Detect which cell encompasses the target text, then output its [X, Y] center coordinate. 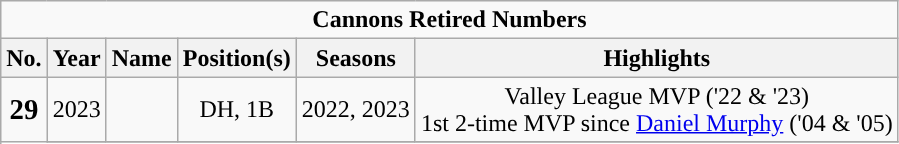
Position(s) [236, 58]
DH, 1B [236, 110]
2023 [76, 110]
Year [76, 58]
2022, 2023 [356, 110]
29 [24, 110]
Name [142, 58]
Cannons Retired Numbers [450, 20]
Seasons [356, 58]
No. [24, 58]
Highlights [656, 58]
Valley League MVP ('22 & '23)1st 2-time MVP since Daniel Murphy ('04 & '05) [656, 110]
